Provide the [X, Y] coordinate of the cell's center where the given text is located.  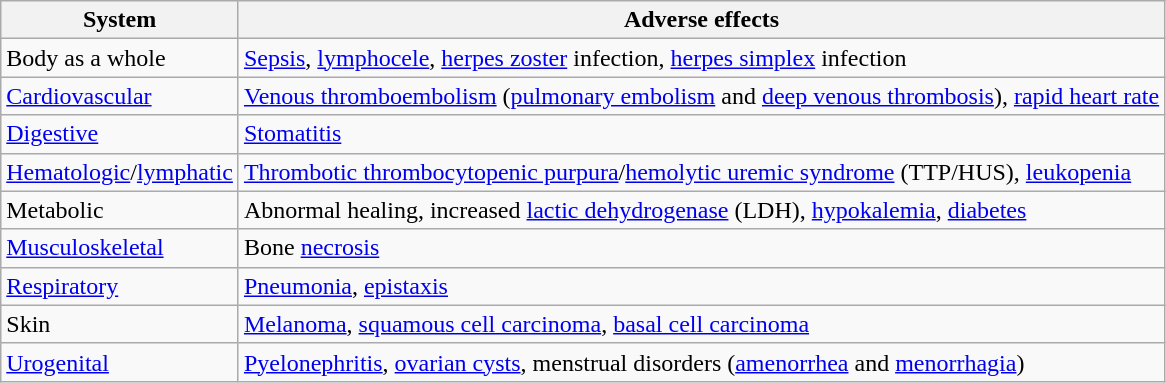
Thrombotic thrombocytopenic purpura/hemolytic uremic syndrome (TTP/HUS), leukopenia [701, 172]
Adverse effects [701, 20]
Stomatitis [701, 134]
Urogenital [120, 362]
Venous thromboembolism (pulmonary embolism and deep venous thrombosis), rapid heart rate [701, 96]
Melanoma, squamous cell carcinoma, basal cell carcinoma [701, 324]
Respiratory [120, 286]
Body as a whole [120, 58]
Bone necrosis [701, 248]
Hematologic/lymphatic [120, 172]
Metabolic [120, 210]
System [120, 20]
Sepsis, lymphocele, herpes zoster infection, herpes simplex infection [701, 58]
Pyelonephritis, ovarian cysts, menstrual disorders (amenorrhea and menorrhagia) [701, 362]
Pneumonia, epistaxis [701, 286]
Skin [120, 324]
Cardiovascular [120, 96]
Abnormal healing, increased lactic dehydrogenase (LDH), hypokalemia, diabetes [701, 210]
Digestive [120, 134]
Musculoskeletal [120, 248]
